Capture the cell that displays the provided text and extract its [X, Y] central coordinate. 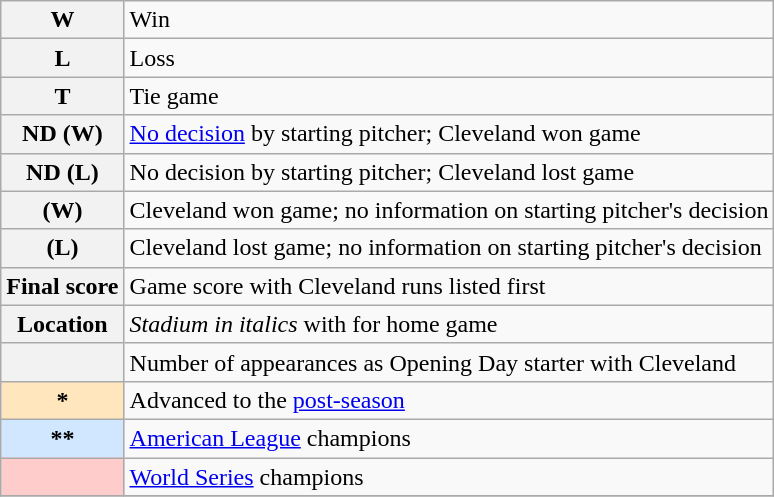
Number of appearances as Opening Day starter with Cleveland [449, 362]
Game score with Cleveland runs listed first [449, 286]
Tie game [449, 96]
Advanced to the post-season [449, 400]
Cleveland won game; no information on starting pitcher's decision [449, 210]
ND (W) [62, 134]
Win [449, 20]
* [62, 400]
T [62, 96]
** [62, 438]
Final score [62, 286]
L [62, 58]
W [62, 20]
Cleveland lost game; no information on starting pitcher's decision [449, 248]
World Series champions [449, 477]
(W) [62, 210]
No decision by starting pitcher; Cleveland won game [449, 134]
Location [62, 324]
ND (L) [62, 172]
(L) [62, 248]
American League champions [449, 438]
No decision by starting pitcher; Cleveland lost game [449, 172]
Loss [449, 58]
Stadium in italics with for home game [449, 324]
